Extract the (X, Y) coordinate from the center of the cell holding the provided text.  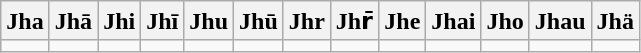
Jhau (560, 21)
Jhū (259, 21)
Jho (505, 21)
Jhi (120, 21)
Jhä (615, 21)
Jha (25, 21)
Jhā (73, 21)
Jhr (306, 21)
Jhai (454, 21)
Jhe (402, 21)
Jhr̄ (354, 21)
Jhu (209, 21)
Jhī (162, 21)
